Search for the cell housing the specified text and yield its (x, y) center coordinate. 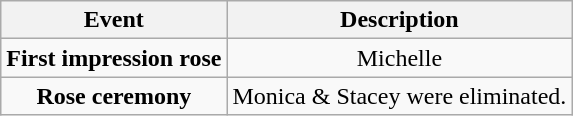
First impression rose (114, 58)
Description (400, 20)
Monica & Stacey were eliminated. (400, 96)
Michelle (400, 58)
Rose ceremony (114, 96)
Event (114, 20)
